Output the [X, Y] coordinate of the center of the cell containing the given text.  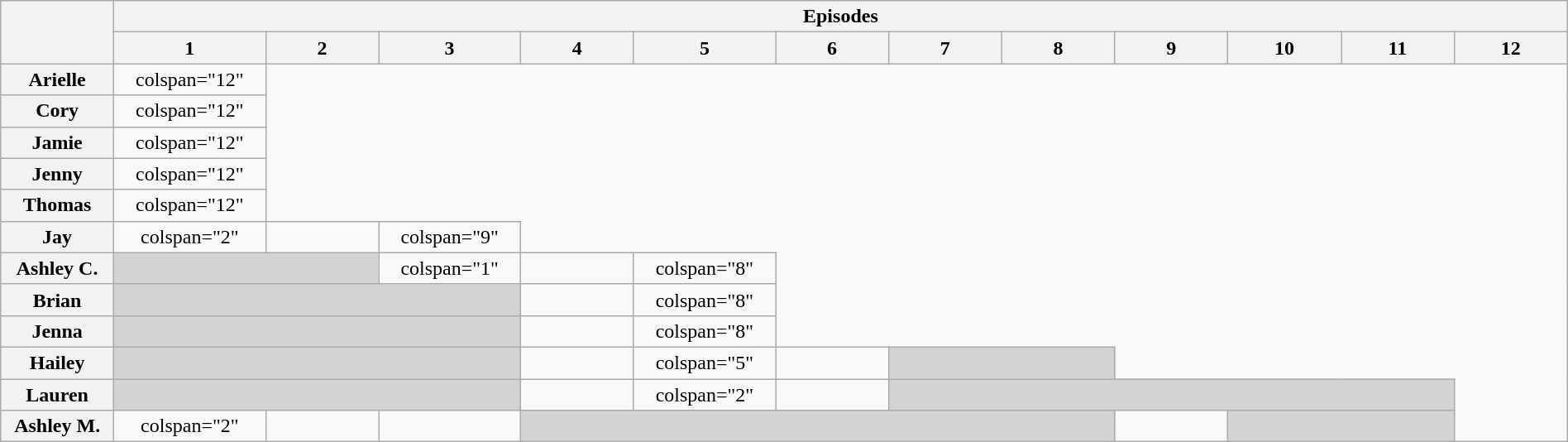
8 [1059, 48]
Lauren [58, 395]
Ashley M. [58, 426]
6 [832, 48]
Arielle [58, 79]
Hailey [58, 363]
Ashley C. [58, 268]
5 [705, 48]
7 [944, 48]
colspan="9" [450, 237]
colspan="1" [450, 268]
Jay [58, 237]
Jamie [58, 142]
3 [450, 48]
1 [190, 48]
Cory [58, 111]
Jenna [58, 331]
11 [1398, 48]
4 [577, 48]
2 [323, 48]
Episodes [841, 17]
10 [1285, 48]
12 [1510, 48]
9 [1171, 48]
colspan="5" [705, 363]
Brian [58, 300]
Thomas [58, 205]
Jenny [58, 174]
